Output the (x, y) coordinate of the center of the cell containing the given text.  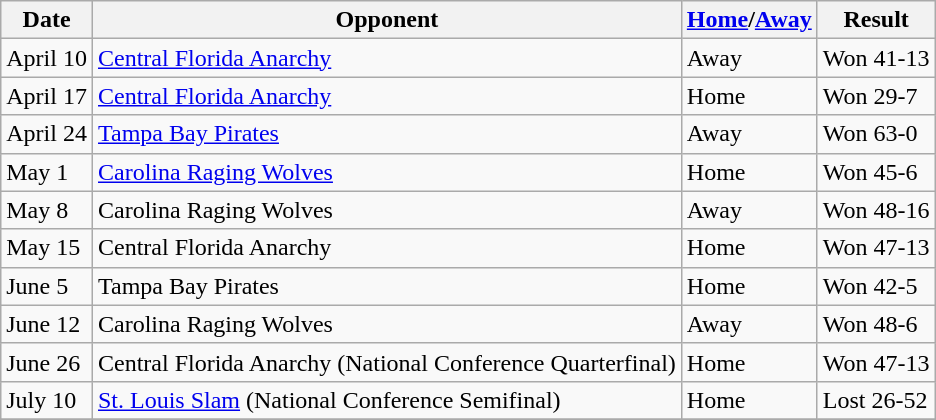
Lost 26-52 (876, 400)
Won 42-5 (876, 286)
Won 45-6 (876, 172)
May 1 (47, 172)
June 12 (47, 324)
St. Louis Slam (National Conference Semifinal) (386, 400)
April 10 (47, 58)
Won 48-6 (876, 324)
Home/Away (749, 20)
June 26 (47, 362)
April 24 (47, 134)
April 17 (47, 96)
May 8 (47, 210)
May 15 (47, 248)
Won 63-0 (876, 134)
Opponent (386, 20)
Central Florida Anarchy (National Conference Quarterfinal) (386, 362)
Won 41-13 (876, 58)
July 10 (47, 400)
Won 48-16 (876, 210)
Won 29-7 (876, 96)
Date (47, 20)
Result (876, 20)
June 5 (47, 286)
